Detect which cell encompasses the target text, then output its [x, y] center coordinate. 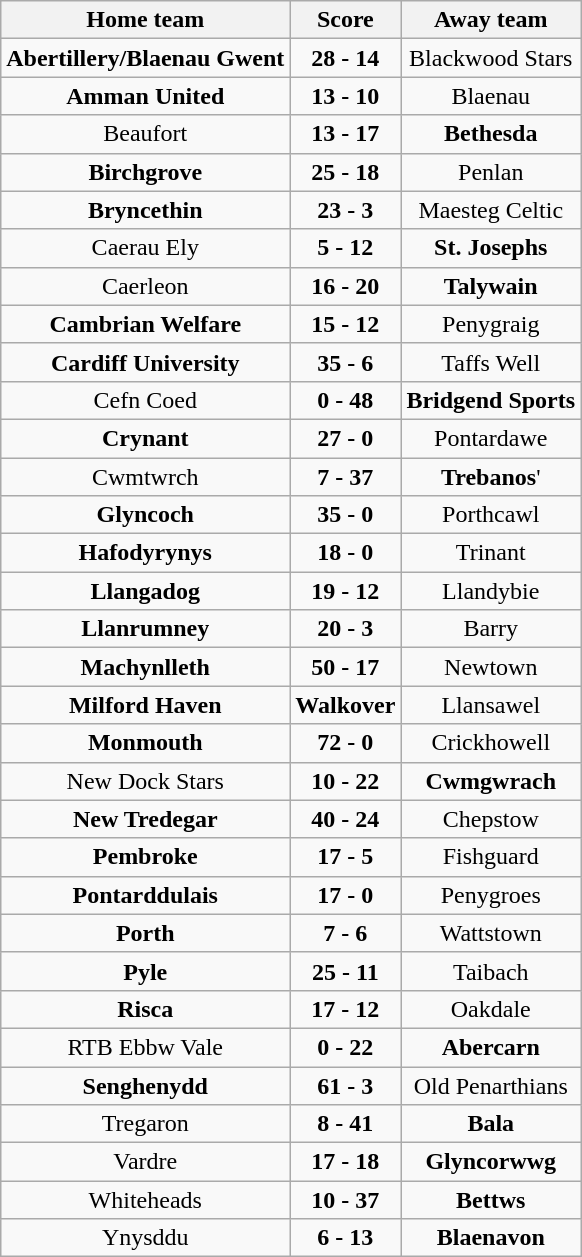
13 - 10 [346, 96]
Abertillery/Blaenau Gwent [146, 58]
Oakdale [491, 1009]
Llangadog [146, 591]
Caerleon [146, 286]
61 - 3 [346, 1085]
Pembroke [146, 857]
Cardiff University [146, 362]
Trinant [491, 553]
Blaenavon [491, 1238]
18 - 0 [346, 553]
Chepstow [491, 819]
Bridgend Sports [491, 400]
Wattstown [491, 933]
16 - 20 [346, 286]
Cefn Coed [146, 400]
Llanrumney [146, 629]
Tregaron [146, 1124]
Pyle [146, 971]
17 - 5 [346, 857]
35 - 0 [346, 515]
7 - 37 [346, 477]
Abercarn [491, 1047]
Cwmgwrach [491, 781]
Maesteg Celtic [491, 210]
Bettws [491, 1200]
0 - 22 [346, 1047]
20 - 3 [346, 629]
Penlan [491, 172]
10 - 22 [346, 781]
Taibach [491, 971]
Beaufort [146, 134]
Newtown [491, 667]
Blaenau [491, 96]
19 - 12 [346, 591]
28 - 14 [346, 58]
New Tredegar [146, 819]
Fishguard [491, 857]
72 - 0 [346, 743]
27 - 0 [346, 438]
Crynant [146, 438]
0 - 48 [346, 400]
St. Josephs [491, 248]
17 - 18 [346, 1162]
Cwmtwrch [146, 477]
Ynysddu [146, 1238]
5 - 12 [346, 248]
Porthcawl [491, 515]
Bethesda [491, 134]
Away team [491, 20]
Risca [146, 1009]
25 - 11 [346, 971]
7 - 6 [346, 933]
Talywain [491, 286]
Old Penarthians [491, 1085]
40 - 24 [346, 819]
Trebanos' [491, 477]
Whiteheads [146, 1200]
Llandybie [491, 591]
Monmouth [146, 743]
50 - 17 [346, 667]
8 - 41 [346, 1124]
10 - 37 [346, 1200]
Penygraig [491, 324]
Birchgrove [146, 172]
Pontarddulais [146, 895]
Porth [146, 933]
Crickhowell [491, 743]
Penygroes [491, 895]
Cambrian Welfare [146, 324]
Senghenydd [146, 1085]
Bala [491, 1124]
RTB Ebbw Vale [146, 1047]
Score [346, 20]
Pontardawe [491, 438]
6 - 13 [346, 1238]
Glyncoch [146, 515]
23 - 3 [346, 210]
Machynlleth [146, 667]
13 - 17 [346, 134]
Glyncorwwg [491, 1162]
25 - 18 [346, 172]
Caerau Ely [146, 248]
Home team [146, 20]
35 - 6 [346, 362]
Vardre [146, 1162]
Amman United [146, 96]
Hafodyrynys [146, 553]
Bryncethin [146, 210]
Barry [491, 629]
17 - 12 [346, 1009]
Milford Haven [146, 705]
17 - 0 [346, 895]
15 - 12 [346, 324]
Llansawel [491, 705]
Blackwood Stars [491, 58]
New Dock Stars [146, 781]
Walkover [346, 705]
Taffs Well [491, 362]
